Detect which cell encompasses the target text, then output its [X, Y] center coordinate. 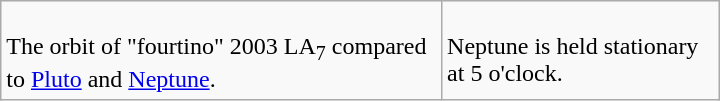
The orbit of "fourtino" 2003 LA7 compared to Pluto and Neptune. [222, 50]
Neptune is held stationary at 5 o'clock. [581, 50]
